Pinpoint the cell where the given text exists, returning its [x, y] midpoint coordinate. 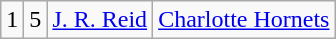
1 [12, 20]
Charlotte Hornets [244, 20]
5 [36, 20]
J. R. Reid [100, 20]
